Output the (x, y) coordinate of the center of the cell containing the given text.  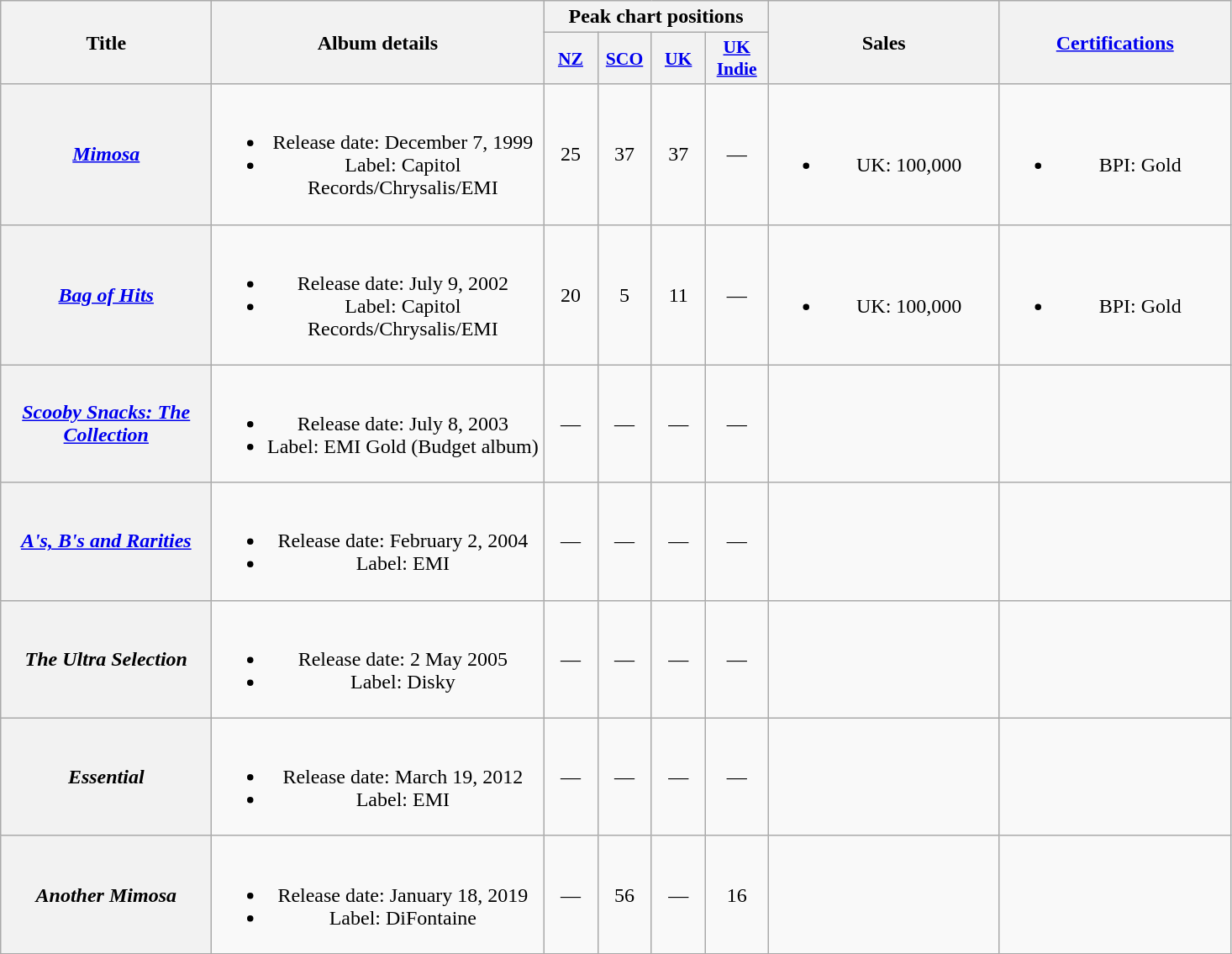
Mimosa (106, 155)
NZ (571, 59)
Release date: July 9, 2002Label: Capitol Records/Chrysalis/EMI (378, 294)
Bag of Hits (106, 294)
5 (624, 294)
56 (624, 894)
The Ultra Selection (106, 659)
UK (678, 59)
Release date: March 19, 2012Label: EMI (378, 777)
Another Mimosa (106, 894)
Sales (884, 42)
Release date: January 18, 2019Label: DiFontaine (378, 894)
Certifications (1114, 42)
Release date: 2 May 2005Label: Disky (378, 659)
Essential (106, 777)
Scooby Snacks: The Collection (106, 424)
Album details (378, 42)
UKIndie (736, 59)
SCO (624, 59)
11 (678, 294)
Peak chart positions (655, 17)
A's, B's and Rarities (106, 541)
Release date: July 8, 2003Label: EMI Gold (Budget album) (378, 424)
Release date: December 7, 1999Label: Capitol Records/Chrysalis/EMI (378, 155)
Title (106, 42)
Release date: February 2, 2004Label: EMI (378, 541)
16 (736, 894)
20 (571, 294)
25 (571, 155)
